From the cell containing the given text, extract its center point as (X, Y) coordinate. 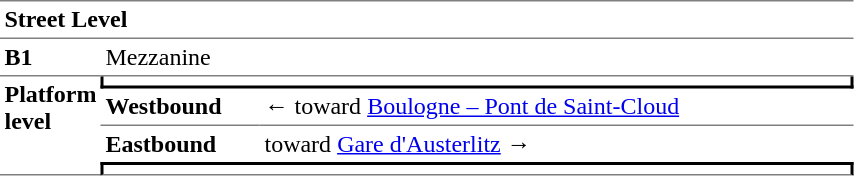
Mezzanine (478, 58)
Street Level (427, 20)
← toward Boulogne – Pont de Saint-Cloud (557, 107)
Eastbound (180, 144)
Platform level (50, 126)
B1 (50, 58)
toward Gare d'Austerlitz → (557, 144)
Westbound (180, 107)
